Identify which cell holds the provided text, then report its (X, Y) central coordinate. 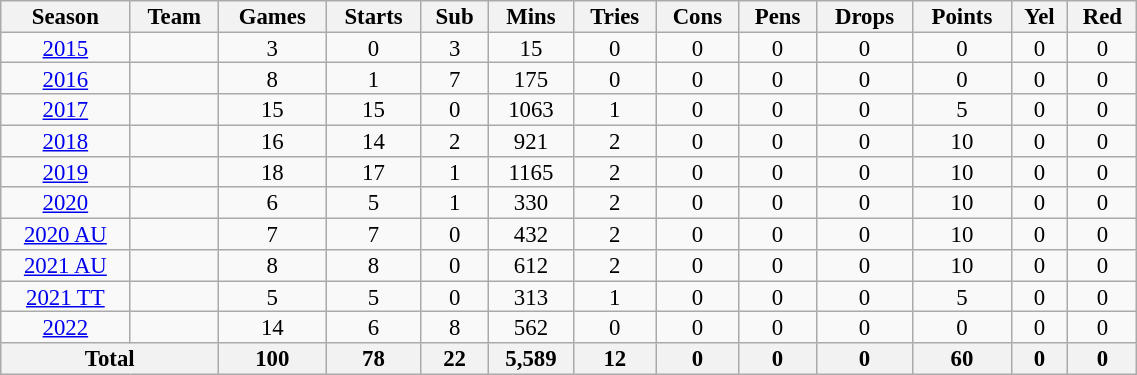
2022 (66, 328)
Mins (530, 16)
Total (110, 358)
12 (615, 358)
330 (530, 204)
22 (454, 358)
432 (530, 234)
2018 (66, 140)
612 (530, 266)
2015 (66, 48)
2017 (66, 110)
2020 AU (66, 234)
Red (1102, 16)
Drops (864, 16)
562 (530, 328)
100 (272, 358)
2021 TT (66, 296)
2016 (66, 78)
Cons (698, 16)
60 (962, 358)
18 (272, 172)
17 (374, 172)
Yel (1040, 16)
Season (66, 16)
Sub (454, 16)
Tries (615, 16)
2019 (66, 172)
175 (530, 78)
Starts (374, 16)
2020 (66, 204)
Games (272, 16)
313 (530, 296)
16 (272, 140)
1165 (530, 172)
Team (174, 16)
5,589 (530, 358)
1063 (530, 110)
921 (530, 140)
Points (962, 16)
78 (374, 358)
Pens (778, 16)
2021 AU (66, 266)
